Detect which cell encompasses the target text, then output its [X, Y] center coordinate. 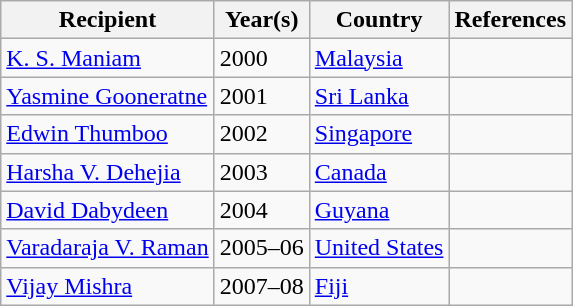
2001 [262, 96]
2005–06 [262, 248]
Canada [379, 172]
Yasmine Gooneratne [108, 96]
2003 [262, 172]
Sri Lanka [379, 96]
K. S. Maniam [108, 58]
Fiji [379, 286]
Varadaraja V. Raman [108, 248]
Guyana [379, 210]
2002 [262, 134]
Edwin Thumboo [108, 134]
David Dabydeen [108, 210]
2007–08 [262, 286]
Country [379, 20]
Singapore [379, 134]
References [510, 20]
United States [379, 248]
2000 [262, 58]
Harsha V. Dehejia [108, 172]
Malaysia [379, 58]
Recipient [108, 20]
2004 [262, 210]
Vijay Mishra [108, 286]
Year(s) [262, 20]
